For the text-containing cell, return its midpoint in [x, y] coordinate format. 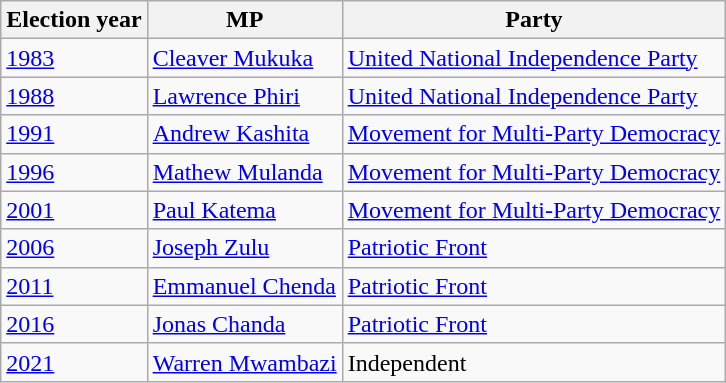
Paul Katema [244, 210]
Party [534, 20]
1996 [74, 172]
1991 [74, 134]
Emmanuel Chenda [244, 286]
Cleaver Mukuka [244, 58]
Andrew Kashita [244, 134]
MP [244, 20]
Independent [534, 362]
2021 [74, 362]
1983 [74, 58]
Lawrence Phiri [244, 96]
1988 [74, 96]
Warren Mwambazi [244, 362]
Election year [74, 20]
2006 [74, 248]
Jonas Chanda [244, 324]
2016 [74, 324]
2011 [74, 286]
2001 [74, 210]
Joseph Zulu [244, 248]
Mathew Mulanda [244, 172]
